Identify which cell holds the provided text, then report its [X, Y] central coordinate. 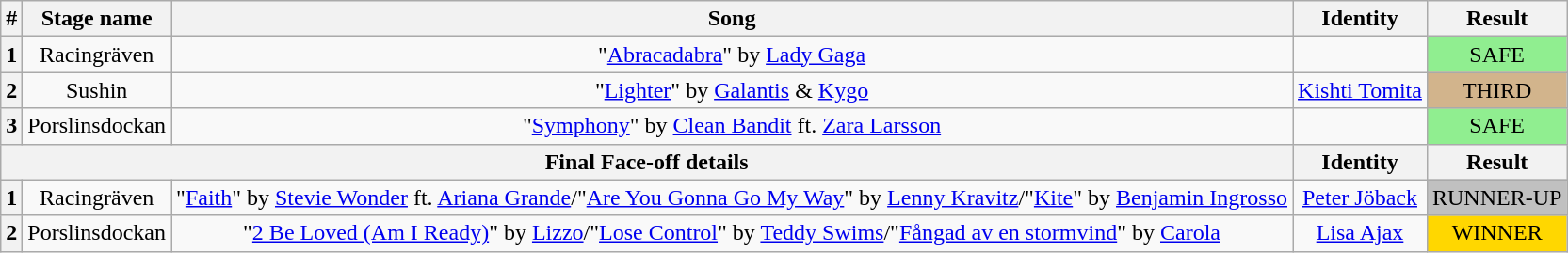
3 [11, 126]
THIRD [1496, 90]
"Faith" by Stevie Wonder ft. Ariana Grande/"Are You Gonna Go My Way" by Lenny Kravitz/"Kite" by Benjamin Ingrosso [733, 198]
"2 Be Loved (Am I Ready)" by Lizzo/"Lose Control" by Teddy Swims/"Fångad av en stormvind" by Carola [733, 233]
"Abracadabra" by Lady Gaga [733, 55]
Final Face-off details [647, 162]
Kishti Tomita [1360, 90]
WINNER [1496, 233]
Song [733, 19]
Sushin [97, 90]
Lisa Ajax [1360, 233]
"Lighter" by Galantis & Kygo [733, 90]
RUNNER-UP [1496, 198]
Peter Jöback [1360, 198]
Stage name [97, 19]
# [11, 19]
"Symphony" by Clean Bandit ft. Zara Larsson [733, 126]
